Return (X, Y) of the center of cell containing provided text 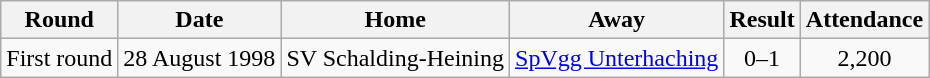
First round (60, 58)
Attendance (864, 20)
SV Schalding-Heining (396, 58)
Date (200, 20)
28 August 1998 (200, 58)
0–1 (762, 58)
2,200 (864, 58)
Result (762, 20)
Home (396, 20)
Round (60, 20)
SpVgg Unterhaching (617, 58)
Away (617, 20)
